Identify which cell holds the provided text, then report its (X, Y) central coordinate. 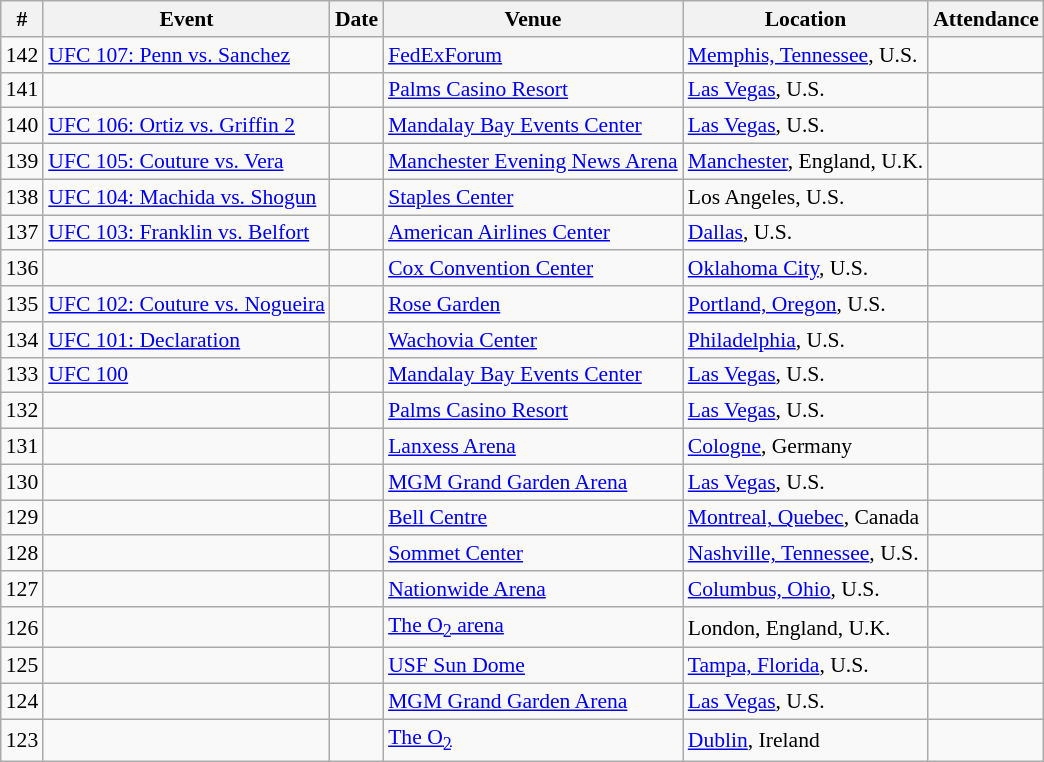
The O2 (533, 740)
UFC 103: Franklin vs. Belfort (186, 233)
Nashville, Tennessee, U.S. (806, 554)
130 (22, 482)
138 (22, 197)
Philadelphia, U.S. (806, 340)
American Airlines Center (533, 233)
Date (356, 19)
135 (22, 304)
UFC 101: Declaration (186, 340)
Event (186, 19)
# (22, 19)
Manchester, England, U.K. (806, 162)
UFC 106: Ortiz vs. Griffin 2 (186, 126)
UFC 107: Penn vs. Sanchez (186, 55)
Rose Garden (533, 304)
Dublin, Ireland (806, 740)
Lanxess Arena (533, 447)
Venue (533, 19)
Los Angeles, U.S. (806, 197)
Oklahoma City, U.S. (806, 269)
Nationwide Arena (533, 589)
The O2 arena (533, 628)
London, England, U.K. (806, 628)
Cologne, Germany (806, 447)
Cox Convention Center (533, 269)
123 (22, 740)
131 (22, 447)
FedExForum (533, 55)
142 (22, 55)
Manchester Evening News Arena (533, 162)
128 (22, 554)
UFC 105: Couture vs. Vera (186, 162)
Portland, Oregon, U.S. (806, 304)
Columbus, Ohio, U.S. (806, 589)
136 (22, 269)
137 (22, 233)
133 (22, 375)
134 (22, 340)
Dallas, U.S. (806, 233)
126 (22, 628)
UFC 102: Couture vs. Nogueira (186, 304)
Tampa, Florida, U.S. (806, 666)
124 (22, 702)
141 (22, 90)
Memphis, Tennessee, U.S. (806, 55)
UFC 104: Machida vs. Shogun (186, 197)
Bell Centre (533, 518)
129 (22, 518)
127 (22, 589)
Montreal, Quebec, Canada (806, 518)
139 (22, 162)
UFC 100 (186, 375)
Location (806, 19)
USF Sun Dome (533, 666)
Attendance (986, 19)
125 (22, 666)
132 (22, 411)
Sommet Center (533, 554)
140 (22, 126)
Wachovia Center (533, 340)
Staples Center (533, 197)
